Extract the (X, Y) coordinate from the center of the cell holding the provided text.  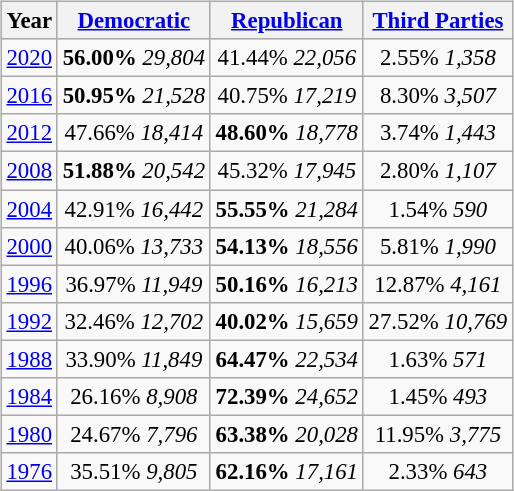
51.88% 20,542 (134, 171)
1980 (29, 434)
Third Parties (438, 21)
1988 (29, 359)
2020 (29, 58)
1976 (29, 472)
40.06% 13,733 (134, 246)
2.33% 643 (438, 472)
1.45% 493 (438, 396)
2000 (29, 246)
3.74% 1,443 (438, 133)
1996 (29, 284)
2004 (29, 209)
12.87% 4,161 (438, 284)
63.38% 20,028 (286, 434)
Year (29, 21)
32.46% 12,702 (134, 321)
48.60% 18,778 (286, 133)
64.47% 22,534 (286, 359)
5.81% 1,990 (438, 246)
40.02% 15,659 (286, 321)
36.97% 11,949 (134, 284)
1.63% 571 (438, 359)
2.55% 1,358 (438, 58)
42.91% 16,442 (134, 209)
27.52% 10,769 (438, 321)
47.66% 18,414 (134, 133)
41.44% 22,056 (286, 58)
33.90% 11,849 (134, 359)
56.00% 29,804 (134, 58)
72.39% 24,652 (286, 396)
1.54% 590 (438, 209)
26.16% 8,908 (134, 396)
Democratic (134, 21)
24.67% 7,796 (134, 434)
2008 (29, 171)
1992 (29, 321)
2.80% 1,107 (438, 171)
45.32% 17,945 (286, 171)
8.30% 3,507 (438, 96)
2016 (29, 96)
2012 (29, 133)
50.16% 16,213 (286, 284)
50.95% 21,528 (134, 96)
62.16% 17,161 (286, 472)
54.13% 18,556 (286, 246)
Republican (286, 21)
40.75% 17,219 (286, 96)
1984 (29, 396)
55.55% 21,284 (286, 209)
35.51% 9,805 (134, 472)
11.95% 3,775 (438, 434)
